Locate the cell with the specified text and output its (X, Y) center coordinate. 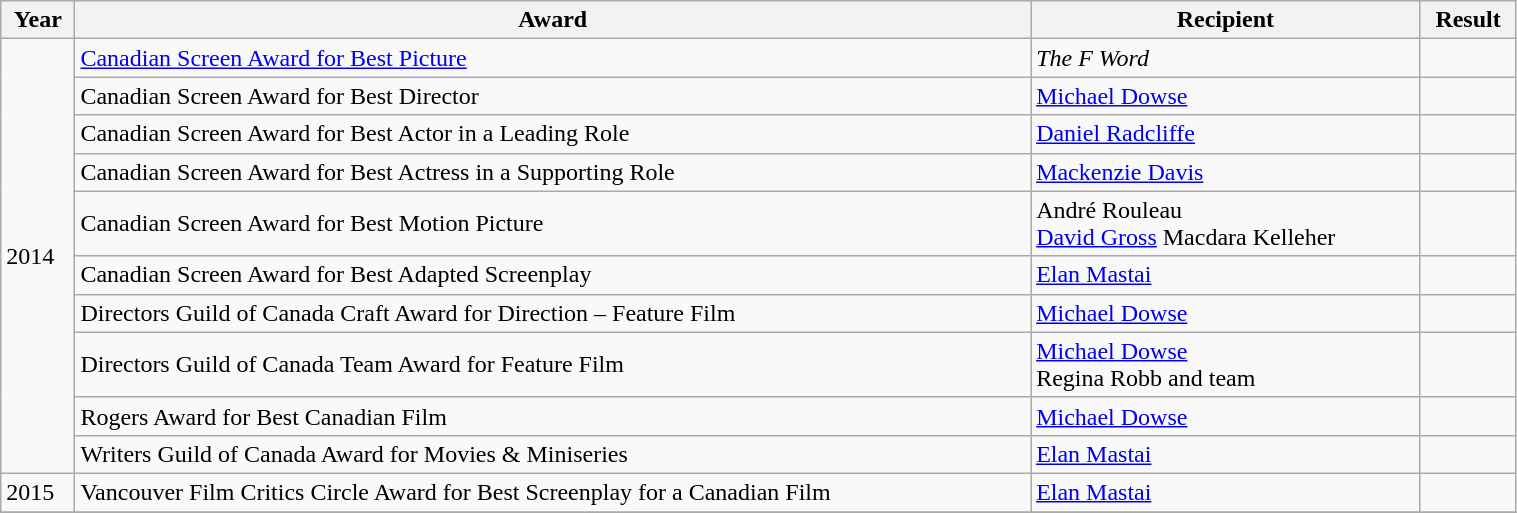
Michael DowseRegina Robb and team (1226, 364)
Mackenzie Davis (1226, 172)
Canadian Screen Award for Best Motion Picture (553, 224)
Vancouver Film Critics Circle Award for Best Screenplay for a Canadian Film (553, 492)
Daniel Radcliffe (1226, 134)
The F Word (1226, 58)
2014 (38, 256)
Canadian Screen Award for Best Actress in a Supporting Role (553, 172)
Canadian Screen Award for Best Actor in a Leading Role (553, 134)
Canadian Screen Award for Best Picture (553, 58)
Award (553, 20)
Directors Guild of Canada Team Award for Feature Film (553, 364)
2015 (38, 492)
Year (38, 20)
Result (1468, 20)
Canadian Screen Award for Best Director (553, 96)
André RouleauDavid Gross Macdara Kelleher (1226, 224)
Rogers Award for Best Canadian Film (553, 416)
Canadian Screen Award for Best Adapted Screenplay (553, 275)
Writers Guild of Canada Award for Movies & Miniseries (553, 454)
Recipient (1226, 20)
Directors Guild of Canada Craft Award for Direction – Feature Film (553, 313)
